Extract the [x, y] coordinate from the center of the cell holding the provided text.  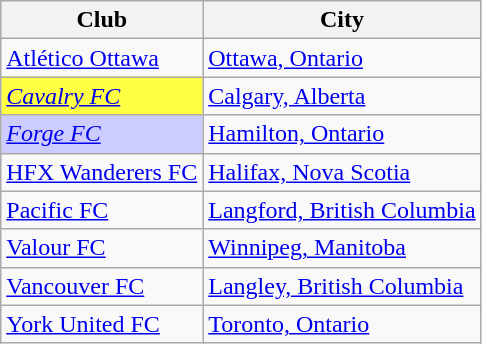
Calgary, Alberta [342, 96]
Cavalry FC [102, 96]
Hamilton, Ontario [342, 134]
Langford, British Columbia [342, 210]
Ottawa, Ontario [342, 58]
Forge FC [102, 134]
Toronto, Ontario [342, 324]
Winnipeg, Manitoba [342, 248]
Langley, British Columbia [342, 286]
Valour FC [102, 248]
Pacific FC [102, 210]
Club [102, 20]
Halifax, Nova Scotia [342, 172]
York United FC [102, 324]
HFX Wanderers FC [102, 172]
Atlético Ottawa [102, 58]
Vancouver FC [102, 286]
City [342, 20]
